Find where the given text appears and provide that cell's center as (X, Y) coordinate. 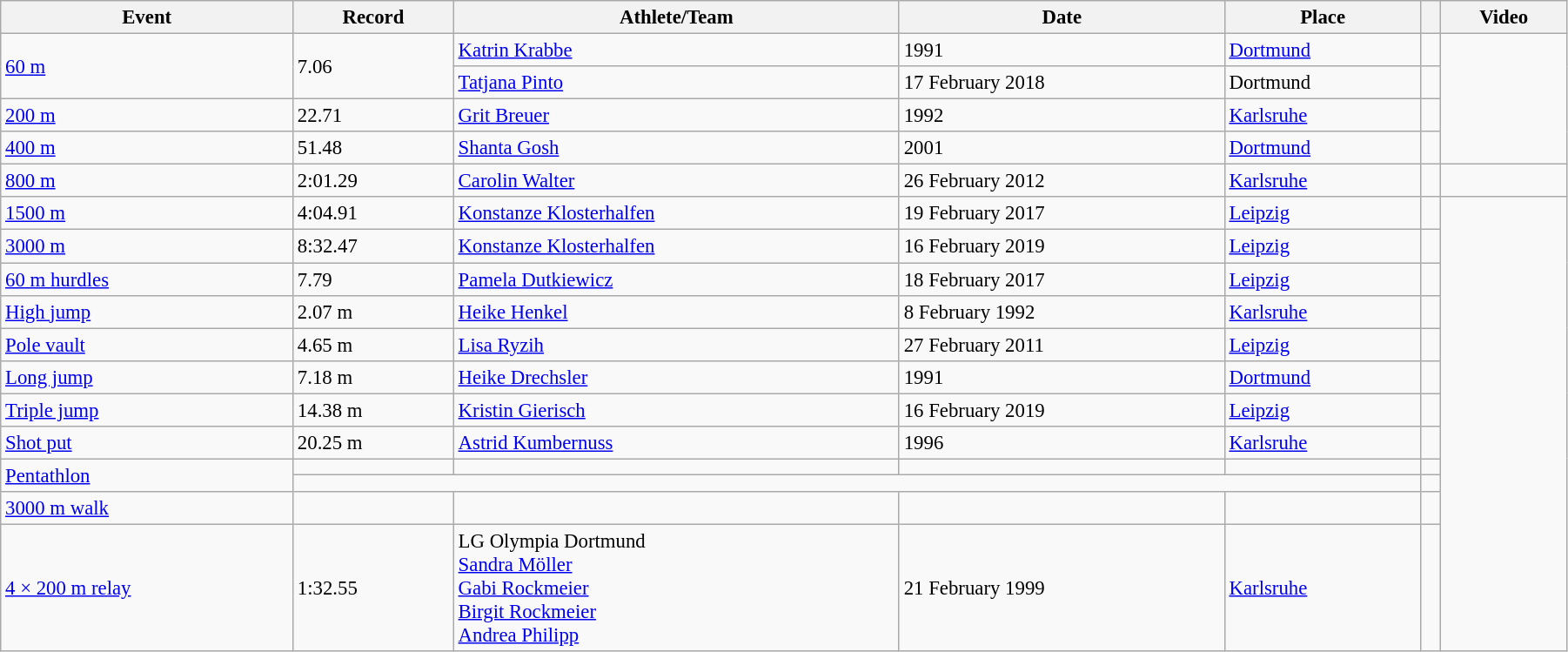
Place (1323, 17)
1500 m (147, 213)
1996 (1062, 443)
19 February 2017 (1062, 213)
Pole vault (147, 345)
4.65 m (374, 345)
22.71 (374, 116)
800 m (147, 181)
Katrin Krabbe (676, 50)
Long jump (147, 377)
27 February 2011 (1062, 345)
60 m (147, 66)
Date (1062, 17)
Triple jump (147, 410)
Shanta Gosh (676, 148)
Lisa Ryzih (676, 345)
Kristin Gierisch (676, 410)
Video (1504, 17)
Heike Henkel (676, 312)
Event (147, 17)
Athlete/Team (676, 17)
3000 m walk (147, 508)
14.38 m (374, 410)
Record (374, 17)
400 m (147, 148)
Grit Breuer (676, 116)
LG Olympia DortmundSandra MöllerGabi RockmeierBirgit RockmeierAndrea Philipp (676, 588)
4:04.91 (374, 213)
4 × 200 m relay (147, 588)
Heike Drechsler (676, 377)
18 February 2017 (1062, 279)
7.79 (374, 279)
2001 (1062, 148)
51.48 (374, 148)
High jump (147, 312)
1:32.55 (374, 588)
2.07 m (374, 312)
7.18 m (374, 377)
Pamela Dutkiewicz (676, 279)
60 m hurdles (147, 279)
7.06 (374, 66)
Pentathlon (147, 475)
20.25 m (374, 443)
21 February 1999 (1062, 588)
200 m (147, 116)
Carolin Walter (676, 181)
17 February 2018 (1062, 83)
Astrid Kumbernuss (676, 443)
26 February 2012 (1062, 181)
3000 m (147, 246)
2:01.29 (374, 181)
Tatjana Pinto (676, 83)
Shot put (147, 443)
8 February 1992 (1062, 312)
1992 (1062, 116)
8:32.47 (374, 246)
